Detect which cell encompasses the target text, then output its [x, y] center coordinate. 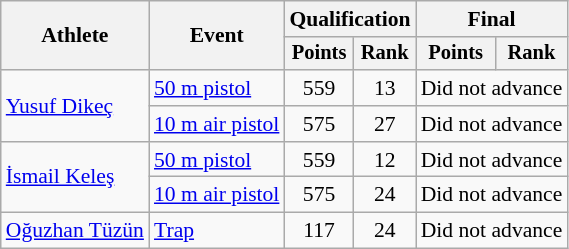
İsmail Keleş [75, 178]
Qualification [350, 19]
12 [385, 160]
Trap [216, 231]
117 [318, 231]
13 [385, 88]
27 [385, 124]
Final [492, 19]
Oğuzhan Tüzün [75, 231]
Yusuf Dikeç [75, 106]
Athlete [75, 36]
Event [216, 36]
